Return (X, Y) of the center of cell containing provided text 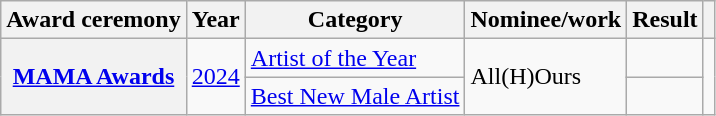
All(H)Ours (546, 77)
Year (216, 20)
2024 (216, 77)
Result (665, 20)
MAMA Awards (94, 77)
Artist of the Year (355, 58)
Category (355, 20)
Award ceremony (94, 20)
Nominee/work (546, 20)
Best New Male Artist (355, 96)
